Identify which cell holds the provided text, then report its [X, Y] central coordinate. 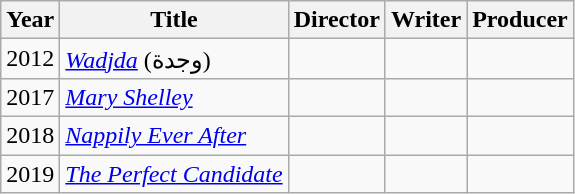
The Perfect Candidate [174, 173]
Writer [426, 20]
2019 [30, 173]
Director [336, 20]
Wadjda (وجدة) [174, 59]
2012 [30, 59]
Nappily Ever After [174, 135]
Mary Shelley [174, 97]
Title [174, 20]
Year [30, 20]
2018 [30, 135]
Producer [520, 20]
2017 [30, 97]
